Identify which cell holds the provided text, then report its [x, y] central coordinate. 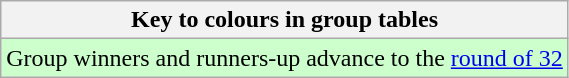
Group winners and runners-up advance to the round of 32 [285, 58]
Key to colours in group tables [285, 20]
